Search for the cell housing the specified text and yield its [x, y] center coordinate. 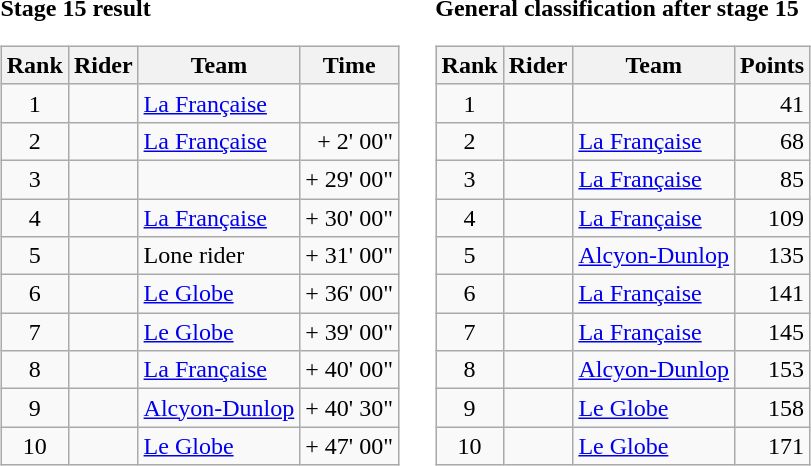
171 [772, 446]
+ 2' 00" [350, 141]
68 [772, 141]
+ 29' 00" [350, 179]
85 [772, 179]
+ 30' 00" [350, 217]
153 [772, 370]
Time [350, 65]
+ 40' 00" [350, 370]
135 [772, 256]
+ 47' 00" [350, 446]
+ 40' 30" [350, 408]
+ 39' 00" [350, 332]
158 [772, 408]
+ 36' 00" [350, 294]
141 [772, 294]
145 [772, 332]
109 [772, 217]
41 [772, 103]
Points [772, 65]
+ 31' 00" [350, 256]
Lone rider [219, 256]
